Determine the [x, y] coordinate at the center of the cell enclosing the given text.  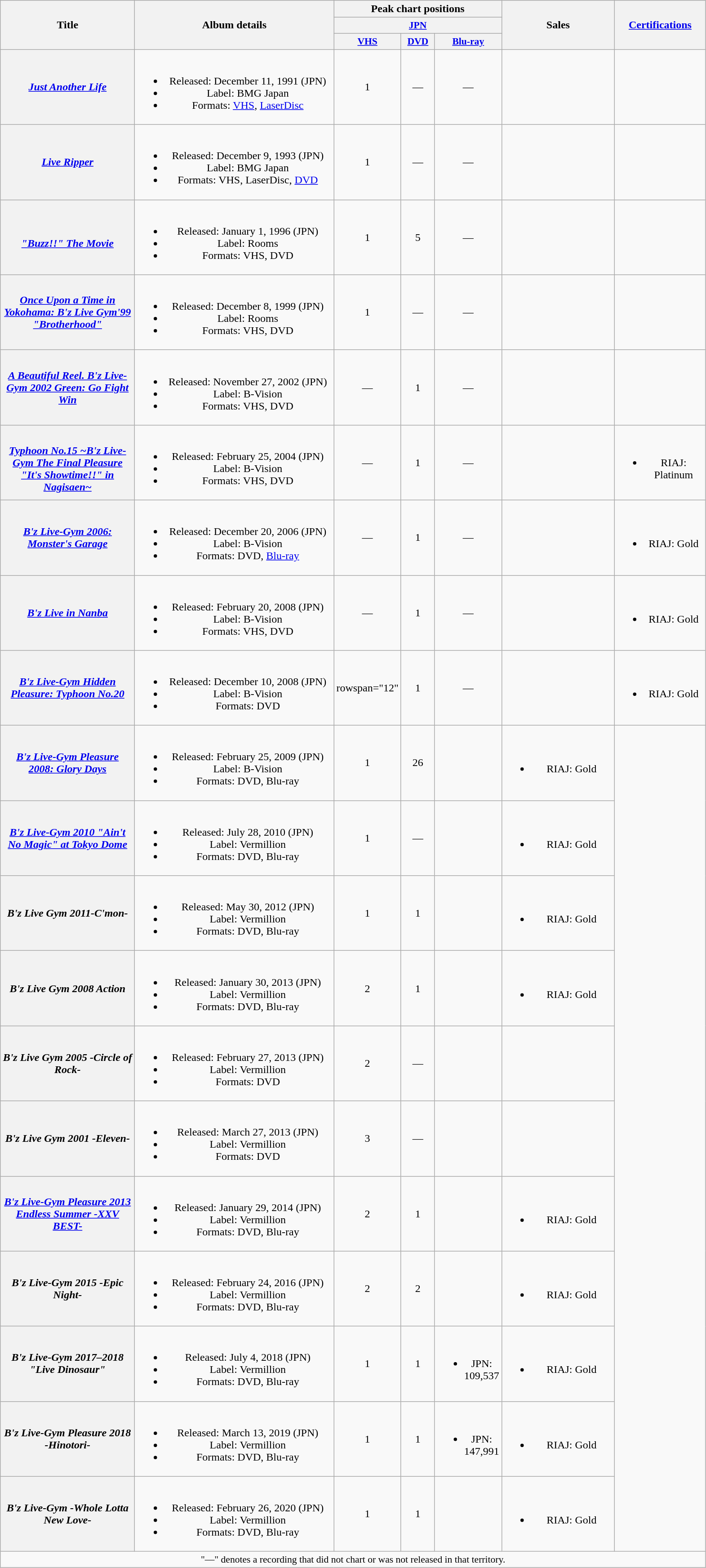
B'z Live Gym 2005 -Circle of Rock- [67, 1064]
B'z Live-Gym Pleasure 2018 -Hinotori- [67, 1439]
Released: November 27, 2002 (JPN)Label: B-VisionFormats: VHS, DVD [235, 388]
Released: February 25, 2004 (JPN)Label: B-VisionFormats: VHS, DVD [235, 462]
A Beautiful Reel. B'z Live-Gym 2002 Green: Go Fight Win [67, 388]
Released: February 27, 2013 (JPN)Label: VermillionFormats: DVD [235, 1064]
"—" denotes a recording that did not chart or was not released in that territory. [353, 1559]
JPN: 109,537 [468, 1364]
Released: February 20, 2008 (JPN)Label: B-VisionFormats: VHS, DVD [235, 613]
Released: May 30, 2012 (JPN)Label: VermillionFormats: DVD, Blu-ray [235, 913]
Certifications [660, 25]
Released: December 10, 2008 (JPN)Label: B-VisionFormats: DVD [235, 688]
Just Another Life [67, 87]
Live Ripper [67, 162]
DVD [418, 41]
Released: January 1, 1996 (JPN)Label: RoomsFormats: VHS, DVD [235, 237]
B'z Live Gym 2011-C'mon- [67, 913]
B'z Live-Gym 2015 -Epic Night- [67, 1288]
Peak chart positions [418, 9]
Typhoon No.15 ~B'z Live-Gym The Final Pleasure "It's Showtime!!" in Nagisaen~ [67, 462]
B'z Live Gym 2001 -Eleven- [67, 1138]
Released: February 26, 2020 (JPN)Label: VermillionFormats: DVD, Blu-ray [235, 1514]
Released: March 13, 2019 (JPN)Label: VermillionFormats: DVD, Blu-ray [235, 1439]
Blu-ray [468, 41]
Released: March 27, 2013 (JPN)Label: VermillionFormats: DVD [235, 1138]
VHS [368, 41]
Sales [558, 25]
B'z Live Gym 2008 Action [67, 988]
Released: December 9, 1993 (JPN)Label: BMG JapanFormats: VHS, LaserDisc, DVD [235, 162]
B'z Live-Gym Hidden Pleasure: Typhoon No.20 [67, 688]
Released: December 20, 2006 (JPN)Label: B-VisionFormats: DVD, Blu-ray [235, 538]
Released: July 4, 2018 (JPN)Label: VermillionFormats: DVD, Blu-ray [235, 1364]
"Buzz!!" The Movie [67, 237]
Album details [235, 25]
B'z Live in Nanba [67, 613]
Title [67, 25]
B'z Live-Gym 2006: Monster's Garage [67, 538]
JPN [418, 26]
Released: February 24, 2016 (JPN)Label: VermillionFormats: DVD, Blu-ray [235, 1288]
3 [368, 1138]
Once Upon a Time in Yokohama: B'z Live Gym'99 "Brotherhood" [67, 312]
B'z Live-Gym Pleasure 2013 Endless Summer -XXV BEST- [67, 1214]
Released: December 8, 1999 (JPN)Label: RoomsFormats: VHS, DVD [235, 312]
JPN: 147,991 [468, 1439]
Released: February 25, 2009 (JPN)Label: B-VisionFormats: DVD, Blu-ray [235, 763]
26 [418, 763]
B'z Live-Gym 2017–2018 "Live Dinosaur" [67, 1364]
B'z Live-Gym Pleasure 2008: Glory Days [67, 763]
rowspan="12" [368, 688]
Released: July 28, 2010 (JPN)Label: VermillionFormats: DVD, Blu-ray [235, 838]
B'z Live-Gym -Whole Lotta New Love- [67, 1514]
Released: January 30, 2013 (JPN)Label: VermillionFormats: DVD, Blu-ray [235, 988]
5 [418, 237]
RIAJ: Platinum [660, 462]
Released: January 29, 2014 (JPN)Label: VermillionFormats: DVD, Blu-ray [235, 1214]
B'z Live-Gym 2010 "Ain't No Magic" at Tokyo Dome [67, 838]
Released: December 11, 1991 (JPN)Label: BMG JapanFormats: VHS, LaserDisc [235, 87]
